From the cell containing the given text, extract its center point as [X, Y] coordinate. 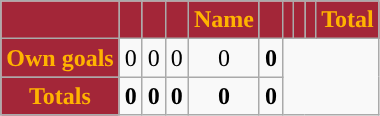
Totals [60, 96]
Name [224, 20]
Total [348, 20]
Own goals [60, 58]
